Provide the (x, y) coordinate of the cell's center where the given text is located.  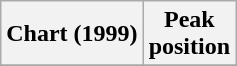
Peakposition (189, 34)
Chart (1999) (72, 34)
